Extract the [X, Y] coordinate from the center of the cell holding the provided text.  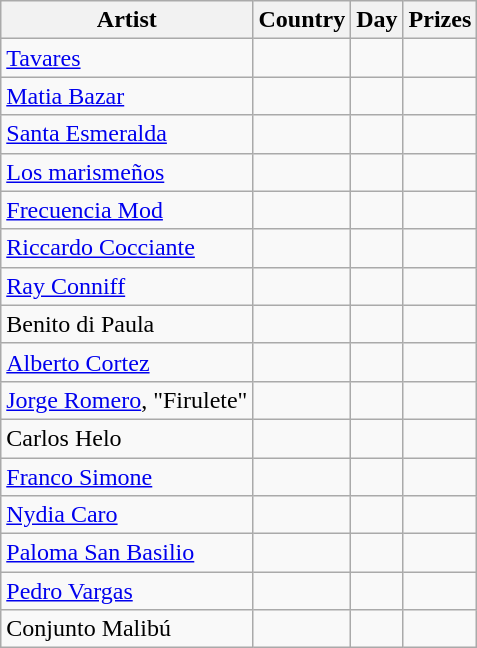
Franco Simone [127, 477]
Ray Conniff [127, 286]
Nydia Caro [127, 515]
Pedro Vargas [127, 591]
Artist [127, 20]
Carlos Helo [127, 438]
Conjunto Malibú [127, 629]
Benito di Paula [127, 324]
Matia Bazar [127, 96]
Los marismeños [127, 172]
Paloma San Basilio [127, 553]
Alberto Cortez [127, 362]
Day [377, 20]
Jorge Romero, "Firulete" [127, 400]
Frecuencia Mod [127, 210]
Santa Esmeralda [127, 134]
Riccardo Cocciante [127, 248]
Country [302, 20]
Prizes [440, 20]
Tavares [127, 58]
